Pinpoint the cell where the given text exists, returning its (x, y) midpoint coordinate. 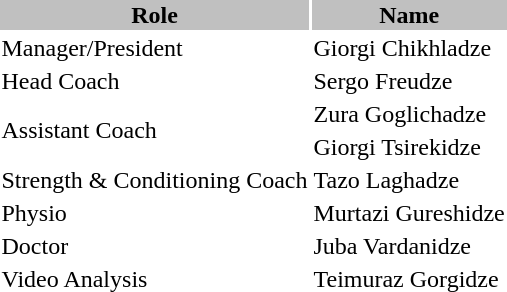
Juba Vardanidze (409, 246)
Manager/President (154, 48)
Sergo Freudze (409, 81)
Doctor (154, 246)
Zura Goglichadze (409, 114)
Giorgi Chikhladze (409, 48)
Tazo Laghadze (409, 180)
Murtazi Gureshidze (409, 213)
Strength & Conditioning Coach (154, 180)
Role (154, 15)
Name (409, 15)
Giorgi Tsirekidze (409, 147)
Physio (154, 213)
Assistant Coach (154, 130)
Head Coach (154, 81)
